Pinpoint the cell where the given text exists, returning its [x, y] midpoint coordinate. 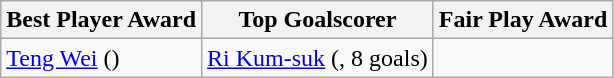
Best Player Award [102, 20]
Top Goalscorer [318, 20]
Teng Wei () [102, 58]
Fair Play Award [523, 20]
Ri Kum-suk (, 8 goals) [318, 58]
